Capture the cell that displays the provided text and extract its [x, y] central coordinate. 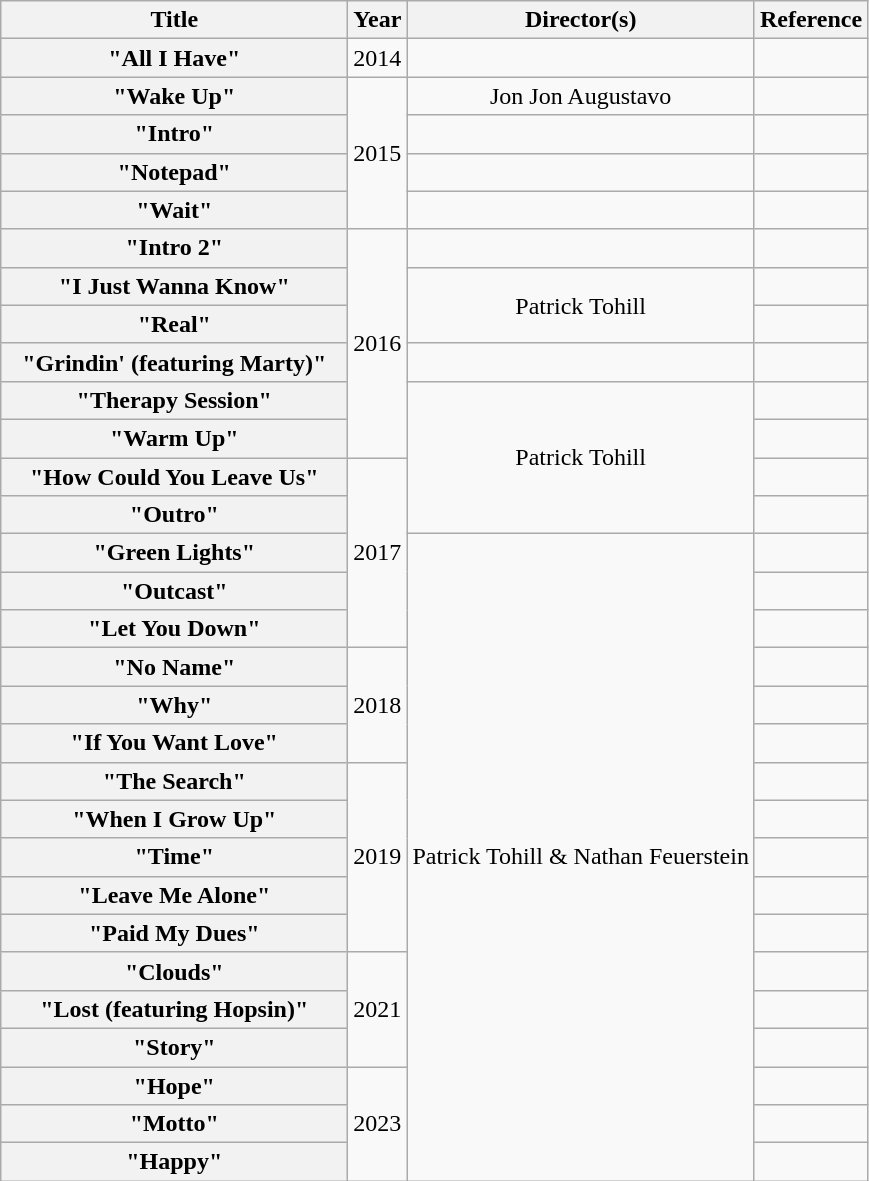
"Warm Up" [174, 438]
"Notepad" [174, 172]
2017 [378, 553]
2014 [378, 58]
"When I Grow Up" [174, 819]
"Therapy Session" [174, 400]
2018 [378, 705]
2016 [378, 343]
2023 [378, 1123]
Title [174, 20]
"Leave Me Alone" [174, 895]
"Intro" [174, 134]
Patrick Tohill & Nathan Feuerstein [581, 858]
"Hope" [174, 1085]
"Wait" [174, 210]
"Outcast" [174, 591]
Year [378, 20]
"Let You Down" [174, 629]
"Paid My Dues" [174, 933]
"Green Lights" [174, 553]
"The Search" [174, 781]
"Grindin' (featuring Marty)" [174, 362]
"Wake Up" [174, 96]
2019 [378, 857]
"Intro 2" [174, 248]
"Happy" [174, 1162]
"No Name" [174, 667]
"I Just Wanna Know" [174, 286]
2021 [378, 1009]
"Outro" [174, 515]
"All I Have" [174, 58]
"Clouds" [174, 971]
"Motto" [174, 1124]
Director(s) [581, 20]
2015 [378, 153]
Jon Jon Augustavo [581, 96]
"If You Want Love" [174, 743]
"Real" [174, 324]
"Time" [174, 857]
"Story" [174, 1047]
"How Could You Leave Us" [174, 477]
"Lost (featuring Hopsin)" [174, 1009]
Reference [810, 20]
"Why" [174, 705]
